Determine the [x, y] coordinate at the center of the cell enclosing the given text.  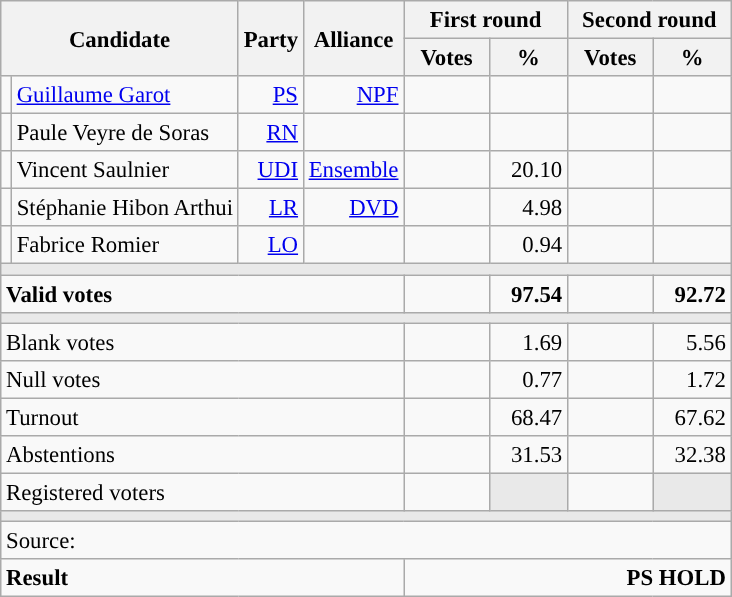
DVD [353, 208]
1.69 [528, 342]
0.94 [528, 245]
67.62 [692, 417]
0.77 [528, 379]
Party [270, 38]
Null votes [202, 379]
97.54 [528, 294]
1.72 [692, 379]
68.47 [528, 417]
Stéphanie Hibon Arthui [124, 208]
Second round [649, 20]
Guillaume Garot [124, 95]
Result [202, 578]
Abstentions [202, 455]
Vincent Saulnier [124, 170]
Ensemble [353, 170]
20.10 [528, 170]
Paule Veyre de Soras [124, 133]
Valid votes [202, 294]
RN [270, 133]
Registered voters [202, 492]
LR [270, 208]
Source: [366, 540]
92.72 [692, 294]
5.56 [692, 342]
Alliance [353, 38]
Candidate [120, 38]
32.38 [692, 455]
Blank votes [202, 342]
Fabrice Romier [124, 245]
31.53 [528, 455]
PS HOLD [568, 578]
LO [270, 245]
PS [270, 95]
First round [486, 20]
NPF [353, 95]
4.98 [528, 208]
UDI [270, 170]
Turnout [202, 417]
